Extract the [x, y] coordinate from the center of the cell holding the provided text.  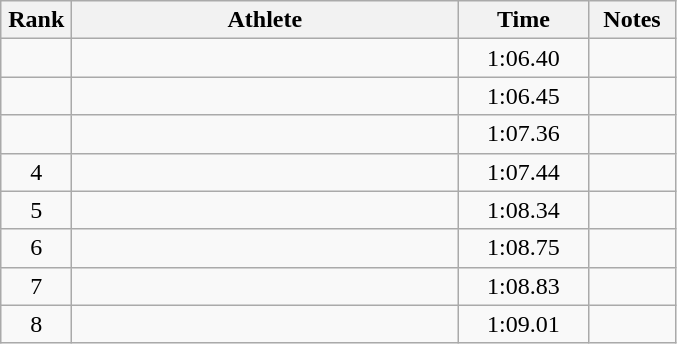
1:07.44 [524, 172]
Notes [632, 20]
1:08.83 [524, 286]
Rank [36, 20]
5 [36, 210]
1:06.40 [524, 58]
8 [36, 324]
1:08.34 [524, 210]
1:06.45 [524, 96]
Time [524, 20]
1:07.36 [524, 134]
7 [36, 286]
1:09.01 [524, 324]
1:08.75 [524, 248]
4 [36, 172]
6 [36, 248]
Athlete [265, 20]
